Determine the (x, y) coordinate at the center of the cell enclosing the given text.  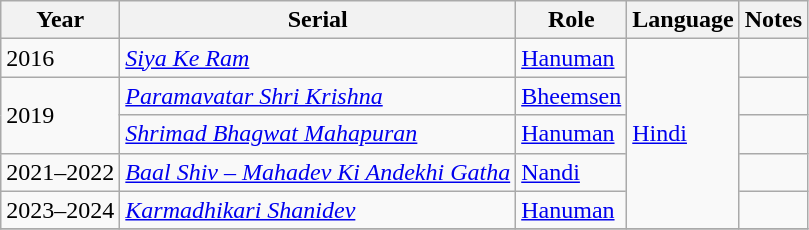
2016 (60, 58)
Notes (773, 20)
Paramavatar Shri Krishna (318, 96)
Role (572, 20)
Hindi (683, 134)
Language (683, 20)
Serial (318, 20)
Siya Ke Ram (318, 58)
Bheemsen (572, 96)
Karmadhikari Shanidev (318, 210)
Year (60, 20)
Shrimad Bhagwat Mahapuran (318, 134)
Nandi (572, 172)
Baal Shiv – Mahadev Ki Andekhi Gatha (318, 172)
2021–2022 (60, 172)
2023–2024 (60, 210)
2019 (60, 115)
